Extract the [X, Y] coordinate from the center of the cell holding the provided text.  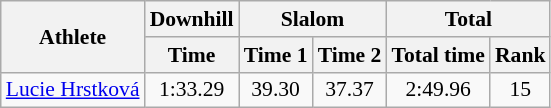
1:33.29 [192, 90]
37.37 [350, 90]
Total time [438, 55]
Rank [520, 55]
Time 1 [276, 55]
2:49.96 [438, 90]
Time [192, 55]
Slalom [313, 19]
Downhill [192, 19]
15 [520, 90]
Athlete [73, 36]
Lucie Hrstková [73, 90]
Total [468, 19]
39.30 [276, 90]
Time 2 [350, 55]
